Detect which cell encompasses the target text, then output its [x, y] center coordinate. 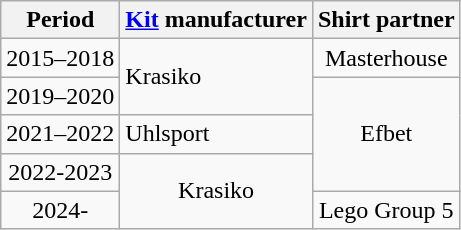
Uhlsport [216, 134]
2022-2023 [60, 172]
Shirt partner [386, 20]
2024- [60, 210]
2015–2018 [60, 58]
Masterhouse [386, 58]
Lego Group 5 [386, 210]
Kit manufacturer [216, 20]
2019–2020 [60, 96]
Efbet [386, 134]
Period [60, 20]
2021–2022 [60, 134]
